Detect which cell encompasses the target text, then output its (X, Y) center coordinate. 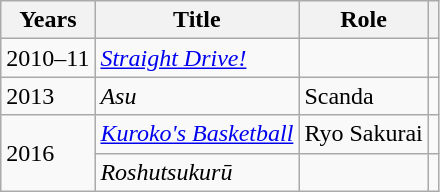
Role (364, 20)
Straight Drive! (197, 58)
Kuroko's Basketball (197, 134)
Asu (197, 96)
2013 (48, 96)
Scanda (364, 96)
Title (197, 20)
2010–11 (48, 58)
2016 (48, 153)
Ryo Sakurai (364, 134)
Years (48, 20)
Roshutsukurū (197, 172)
